Find where the given text appears and provide that cell's center as (x, y) coordinate. 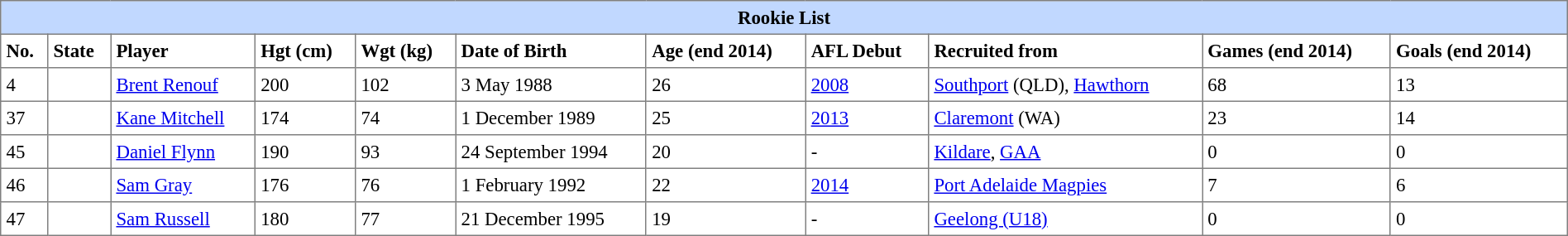
21 December 1995 (551, 219)
45 (25, 152)
Age (end 2014) (725, 51)
Port Adelaide Magpies (1065, 185)
Geelong (U18) (1065, 219)
14 (1479, 118)
Brent Renouf (184, 84)
Kildare, GAA (1065, 152)
Sam Russell (184, 219)
3 May 1988 (551, 84)
Sam Gray (184, 185)
74 (405, 118)
190 (304, 152)
19 (725, 219)
23 (1297, 118)
68 (1297, 84)
77 (405, 219)
93 (405, 152)
Games (end 2014) (1297, 51)
22 (725, 185)
Wgt (kg) (405, 51)
2013 (867, 118)
200 (304, 84)
24 September 1994 (551, 152)
176 (304, 185)
Recruited from (1065, 51)
76 (405, 185)
Hgt (cm) (304, 51)
2014 (867, 185)
State (79, 51)
1 February 1992 (551, 185)
6 (1479, 185)
Goals (end 2014) (1479, 51)
37 (25, 118)
Player (184, 51)
7 (1297, 185)
102 (405, 84)
4 (25, 84)
Rookie List (784, 17)
Southport (QLD), Hawthorn (1065, 84)
46 (25, 185)
47 (25, 219)
174 (304, 118)
26 (725, 84)
Claremont (WA) (1065, 118)
AFL Debut (867, 51)
20 (725, 152)
Daniel Flynn (184, 152)
Date of Birth (551, 51)
1 December 1989 (551, 118)
2008 (867, 84)
Kane Mitchell (184, 118)
180 (304, 219)
25 (725, 118)
13 (1479, 84)
No. (25, 51)
